From the cell containing the given text, extract its center point as (X, Y) coordinate. 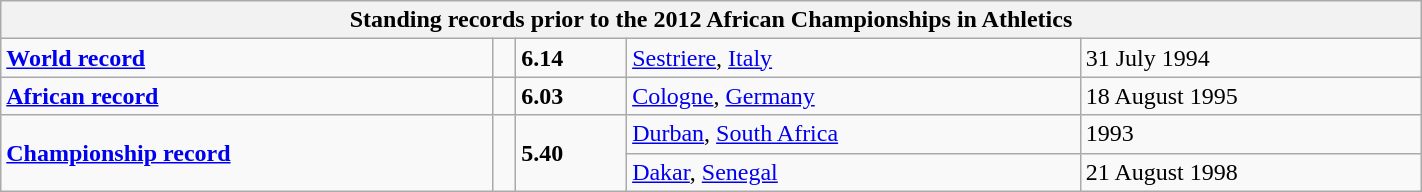
21 August 1998 (1250, 172)
Standing records prior to the 2012 African Championships in Athletics (711, 20)
Cologne, Germany (854, 96)
18 August 1995 (1250, 96)
5.40 (572, 153)
Dakar, Senegal (854, 172)
Durban, South Africa (854, 134)
African record (247, 96)
31 July 1994 (1250, 58)
6.14 (572, 58)
Sestriere, Italy (854, 58)
Championship record (247, 153)
6.03 (572, 96)
1993 (1250, 134)
World record (247, 58)
